Capture the cell that displays the provided text and extract its [X, Y] central coordinate. 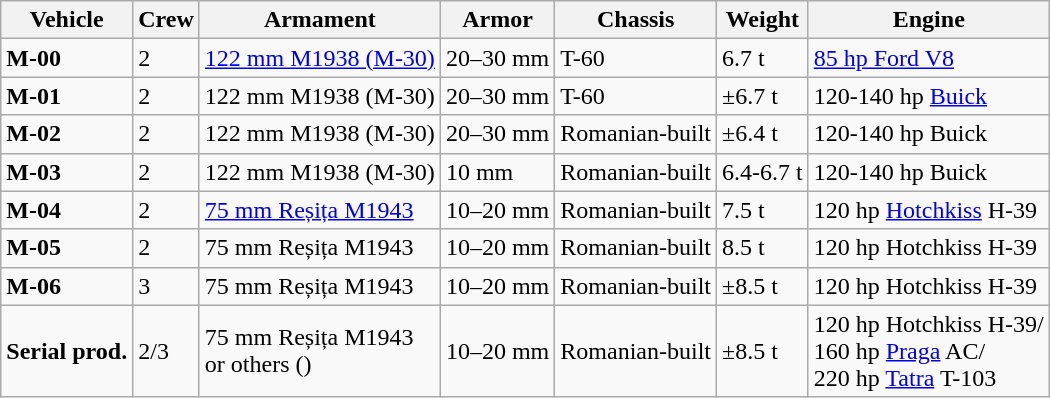
75 mm Reșița M1943 or others () [320, 351]
Chassis [636, 20]
6.7 t [763, 58]
120 hp Hotchkiss H-39/160 hp Praga AC/220 hp Tatra T-103 [928, 351]
8.5 t [763, 248]
M-00 [67, 58]
Armor [497, 20]
M-05 [67, 248]
6.4-6.7 t [763, 172]
3 [166, 286]
Crew [166, 20]
85 hp Ford V8 [928, 58]
M-02 [67, 134]
Serial prod. [67, 351]
Weight [763, 20]
Armament [320, 20]
Vehicle [67, 20]
M-01 [67, 96]
2/3 [166, 351]
Engine [928, 20]
M-03 [67, 172]
M-06 [67, 286]
±6.4 t [763, 134]
10 mm [497, 172]
7.5 t [763, 210]
±6.7 t [763, 96]
M-04 [67, 210]
